Return (X, Y) of the center of cell containing provided text 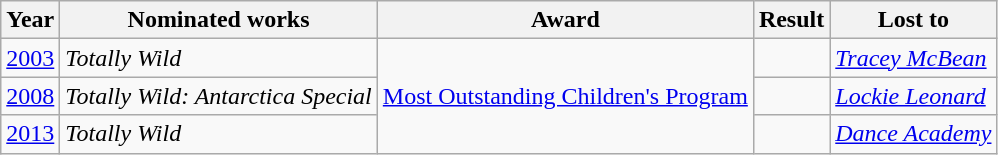
Most Outstanding Children's Program (565, 96)
Award (565, 20)
Lost to (914, 20)
2003 (30, 58)
Totally Wild: Antarctica Special (218, 96)
2013 (30, 134)
Lockie Leonard (914, 96)
2008 (30, 96)
Dance Academy (914, 134)
Nominated works (218, 20)
Result (791, 20)
Year (30, 20)
Tracey McBean (914, 58)
